Find where the given text appears and provide that cell's center as (x, y) coordinate. 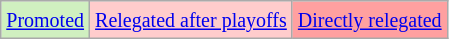
Relegated after playoffs (192, 20)
Promoted (46, 20)
Directly relegated (370, 20)
